Capture the cell that displays the provided text and extract its [X, Y] central coordinate. 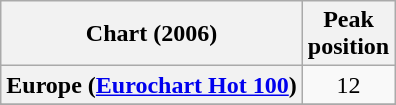
Peakposition [348, 34]
Europe (Eurochart Hot 100) [152, 85]
12 [348, 85]
Chart (2006) [152, 34]
